Return the (x, y) coordinate for the center point of the cell that contains the specified text.  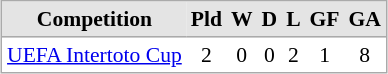
8 (364, 55)
Pld (206, 20)
W (242, 20)
UEFA Intertoto Cup (95, 55)
GF (324, 20)
GA (364, 20)
D (270, 20)
L (294, 20)
Competition (95, 20)
1 (324, 55)
